Identify which cell holds the provided text, then report its (X, Y) central coordinate. 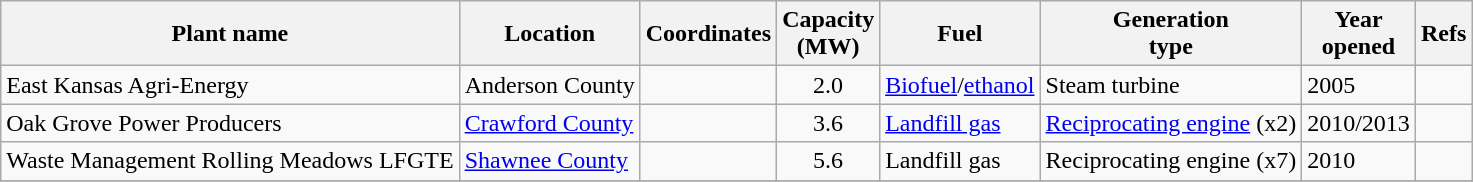
Biofuel/ethanol (960, 85)
Location (550, 34)
Capacity(MW) (828, 34)
3.6 (828, 123)
Yearopened (1359, 34)
Coordinates (708, 34)
Refs (1443, 34)
2005 (1359, 85)
Reciprocating engine (x2) (1171, 123)
2010 (1359, 161)
2.0 (828, 85)
2010/2013 (1359, 123)
East Kansas Agri-Energy (230, 85)
Shawnee County (550, 161)
Plant name (230, 34)
Fuel (960, 34)
Steam turbine (1171, 85)
Generationtype (1171, 34)
Waste Management Rolling Meadows LFGTE (230, 161)
Anderson County (550, 85)
Reciprocating engine (x7) (1171, 161)
Oak Grove Power Producers (230, 123)
5.6 (828, 161)
Crawford County (550, 123)
